Provide the [X, Y] coordinate of the cell's center where the given text is located.  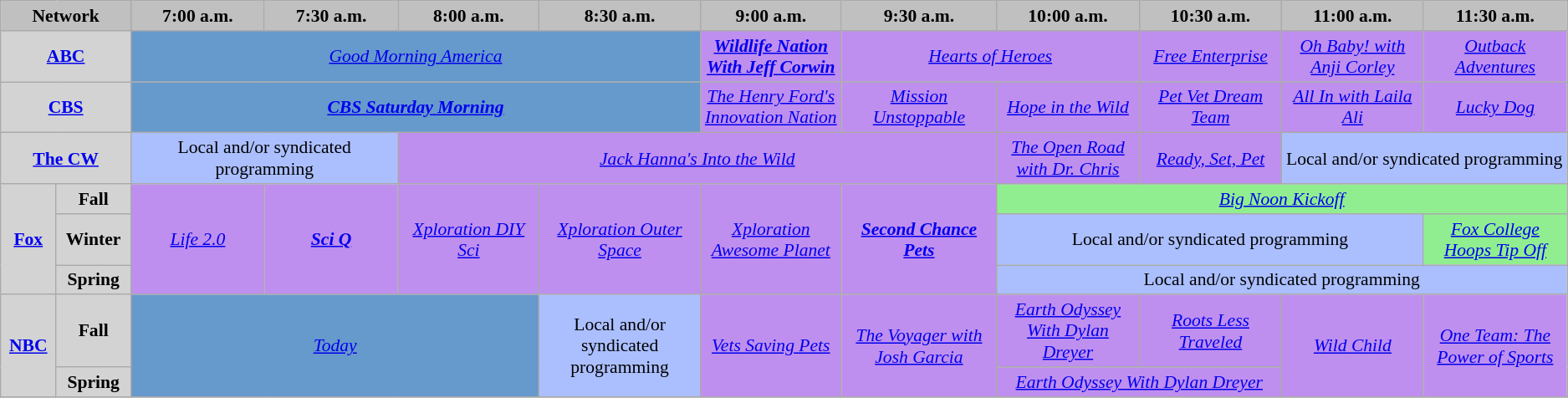
Jack Hanna's Into the Wild [697, 159]
9:00 a.m. [771, 16]
Good Morning America [416, 57]
11:30 a.m. [1495, 16]
Ready, Set, Pet [1211, 159]
CBS [66, 107]
NBC [28, 346]
Big Noon Kickoff [1282, 199]
Xploration DIY Sci [468, 239]
10:30 a.m. [1211, 16]
8:00 a.m. [468, 16]
Roots Less Traveled [1211, 331]
9:30 a.m. [919, 16]
Winter [94, 239]
Wild Child [1353, 346]
Xploration Awesome Planet [771, 239]
Free Enterprise [1211, 57]
Vets Saving Pets [771, 346]
The Voyager with Josh Garcia [919, 346]
Lucky Dog [1495, 107]
Oh Baby! with Anji Corley [1353, 57]
Wildlife Nation With Jeff Corwin [771, 57]
Mission Unstoppable [919, 107]
Hearts of Heroes [990, 57]
Network [66, 16]
Today [335, 346]
8:30 a.m. [621, 16]
10:00 a.m. [1069, 16]
Sci Q [331, 239]
11:00 a.m. [1353, 16]
7:00 a.m. [198, 16]
Life 2.0 [198, 239]
Xploration Outer Space [621, 239]
7:30 a.m. [331, 16]
Second Chance Pets [919, 239]
CBS Saturday Morning [416, 107]
The Open Road with Dr. Chris [1069, 159]
Hope in the Wild [1069, 107]
The CW [66, 159]
Fox College Hoops Tip Off [1495, 239]
Pet Vet Dream Team [1211, 107]
ABC [66, 57]
Fox [28, 239]
The Henry Ford's Innovation Nation [771, 107]
Outback Adventures [1495, 57]
One Team: The Power of Sports [1495, 346]
All In with Laila Ali [1353, 107]
